Pinpoint the cell where the given text exists, returning its (x, y) midpoint coordinate. 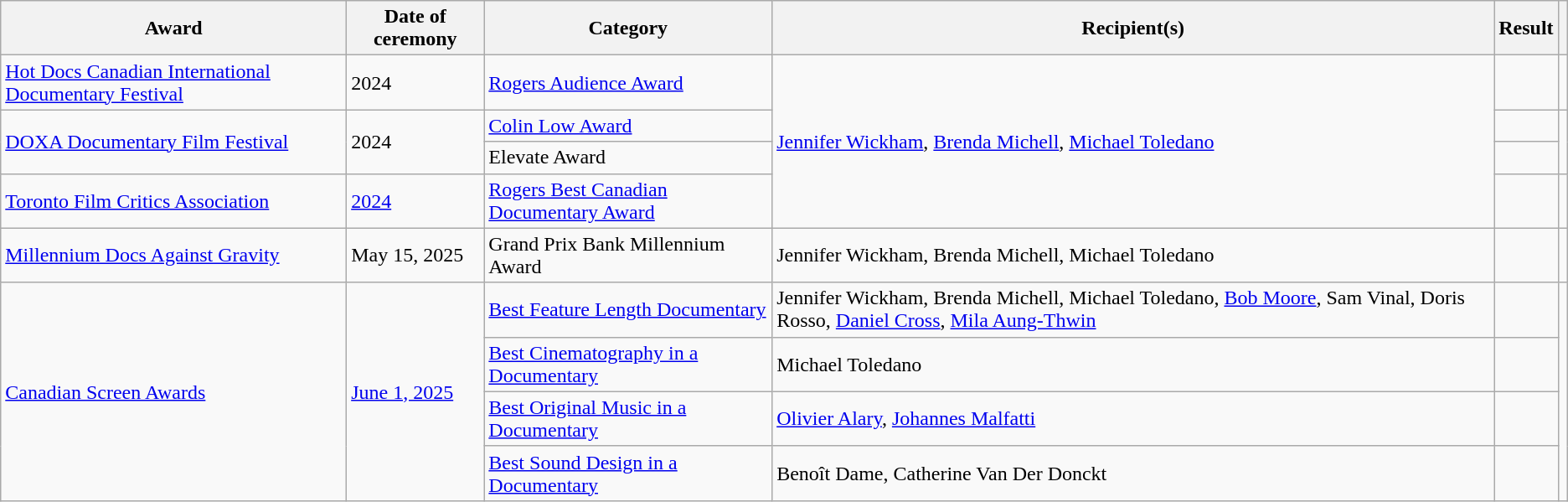
Colin Low Award (628, 126)
Benoît Dame, Catherine Van Der Donckt (1133, 473)
Elevate Award (628, 158)
Toronto Film Critics Association (174, 201)
Result (1526, 28)
Jennifer Wickham, Brenda Michell, Michael Toledano, Bob Moore, Sam Vinal, Doris Rosso, Daniel Cross, Mila Aung-Thwin (1133, 310)
Michael Toledano (1133, 364)
Canadian Screen Awards (174, 391)
Award (174, 28)
Category (628, 28)
Date of ceremony (415, 28)
Olivier Alary, Johannes Malfatti (1133, 419)
Rogers Audience Award (628, 82)
Rogers Best Canadian Documentary Award (628, 201)
Hot Docs Canadian International Documentary Festival (174, 82)
Recipient(s) (1133, 28)
Millennium Docs Against Gravity (174, 255)
DOXA Documentary Film Festival (174, 142)
Best Original Music in a Documentary (628, 419)
Best Cinematography in a Documentary (628, 364)
Best Sound Design in a Documentary (628, 473)
May 15, 2025 (415, 255)
June 1, 2025 (415, 391)
Best Feature Length Documentary (628, 310)
Grand Prix Bank Millennium Award (628, 255)
